For the text-containing cell, return its midpoint in [x, y] coordinate format. 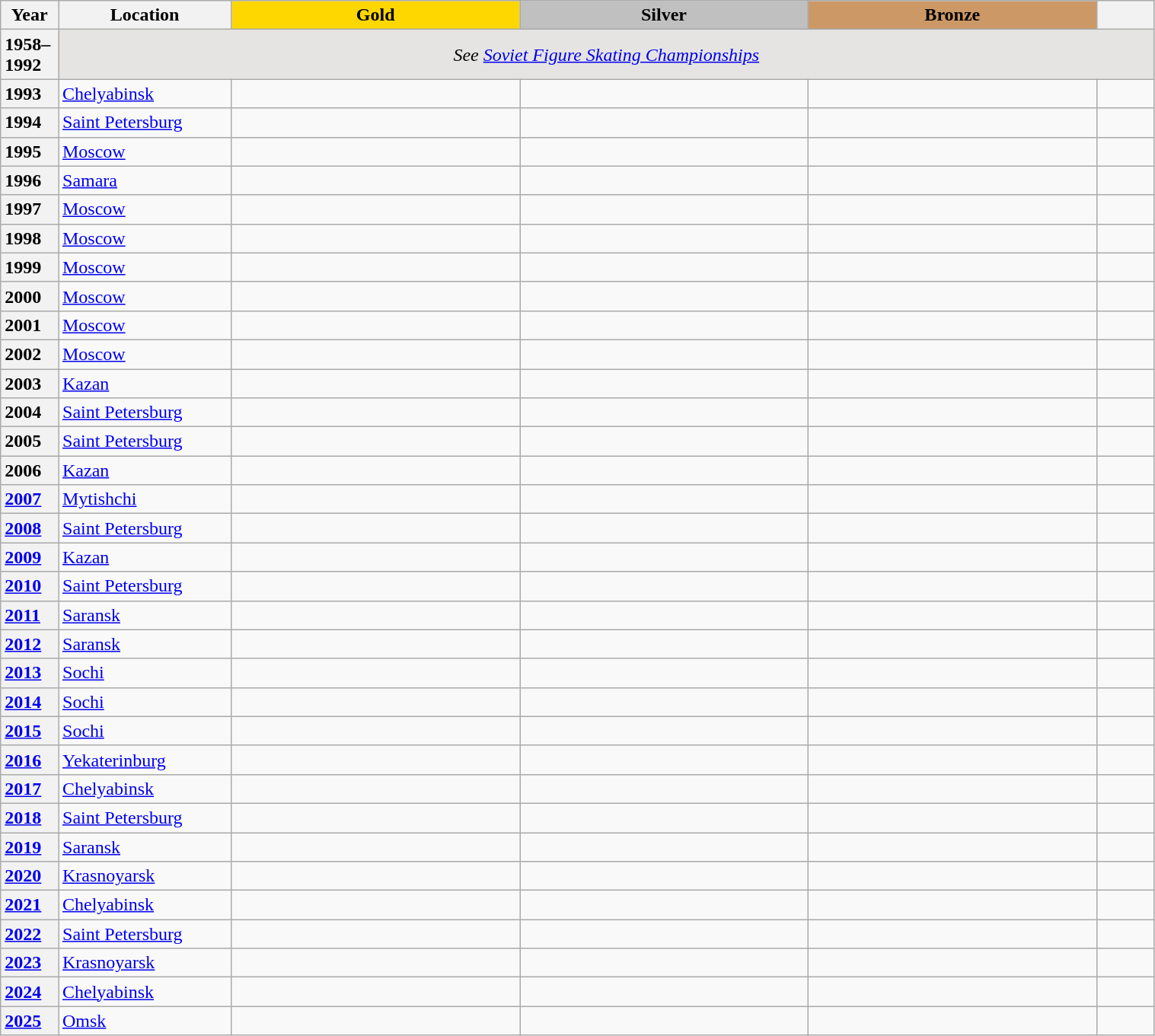
Year [30, 15]
1995 [30, 151]
2008 [30, 528]
1994 [30, 123]
Omsk [145, 1021]
2012 [30, 644]
2011 [30, 615]
2021 [30, 905]
1958–1992 [30, 55]
2004 [30, 413]
See Soviet Figure Skating Championships [606, 55]
2025 [30, 1021]
2015 [30, 731]
2007 [30, 499]
Bronze [952, 15]
2017 [30, 789]
2023 [30, 963]
Yekaterinburg [145, 760]
Location [145, 15]
Mytishchi [145, 499]
2020 [30, 876]
2019 [30, 847]
2018 [30, 818]
Gold [376, 15]
Samara [145, 180]
2006 [30, 470]
2022 [30, 934]
1999 [30, 267]
1998 [30, 238]
2024 [30, 992]
1996 [30, 180]
2000 [30, 296]
2009 [30, 557]
2003 [30, 383]
2001 [30, 325]
2002 [30, 354]
2005 [30, 441]
2013 [30, 673]
Silver [664, 15]
1993 [30, 94]
2014 [30, 702]
2010 [30, 586]
1997 [30, 209]
2016 [30, 760]
